Pinpoint the cell where the given text exists, returning its [x, y] midpoint coordinate. 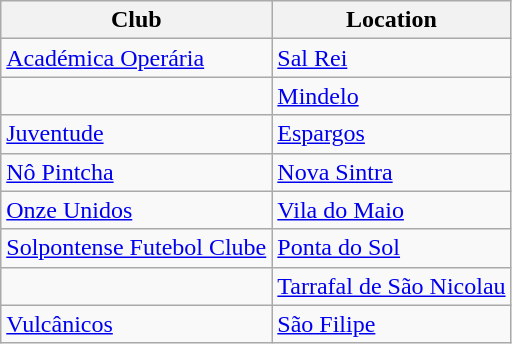
Juventude [136, 134]
Ponta do Sol [392, 248]
Académica Operária [136, 58]
Vila do Maio [392, 210]
Nova Sintra [392, 172]
Espargos [392, 134]
São Filipe [392, 324]
Mindelo [392, 96]
Onze Unidos [136, 210]
Sal Rei [392, 58]
Tarrafal de São Nicolau [392, 286]
Club [136, 20]
Nô Pintcha [136, 172]
Vulcânicos [136, 324]
Location [392, 20]
Solpontense Futebol Clube [136, 248]
